Capture the cell that displays the provided text and extract its (x, y) central coordinate. 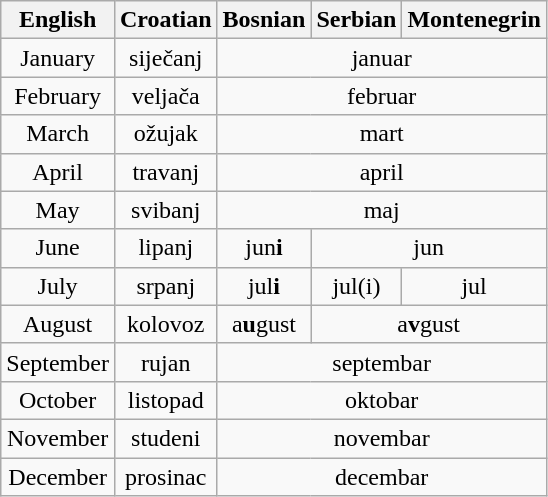
juni (264, 248)
prosinac (166, 477)
siječanj (166, 58)
jul(i) (356, 286)
jun (428, 248)
srpanj (166, 286)
mart (382, 134)
Montenegrin (474, 20)
veljača (166, 96)
April (58, 172)
septembar (382, 362)
travanj (166, 172)
May (58, 210)
August (58, 324)
maj (382, 210)
februar (382, 96)
October (58, 400)
September (58, 362)
april (382, 172)
svibanj (166, 210)
English (58, 20)
oktobar (382, 400)
novembar (382, 438)
June (58, 248)
januar (382, 58)
juli (264, 286)
rujan (166, 362)
February (58, 96)
January (58, 58)
august (264, 324)
December (58, 477)
Serbian (356, 20)
decembar (382, 477)
Croatian (166, 20)
July (58, 286)
avgust (428, 324)
lipanj (166, 248)
November (58, 438)
ožujak (166, 134)
listopad (166, 400)
Bosnian (264, 20)
kolovoz (166, 324)
jul (474, 286)
studeni (166, 438)
March (58, 134)
